For the text-containing cell, return its midpoint in (x, y) coordinate format. 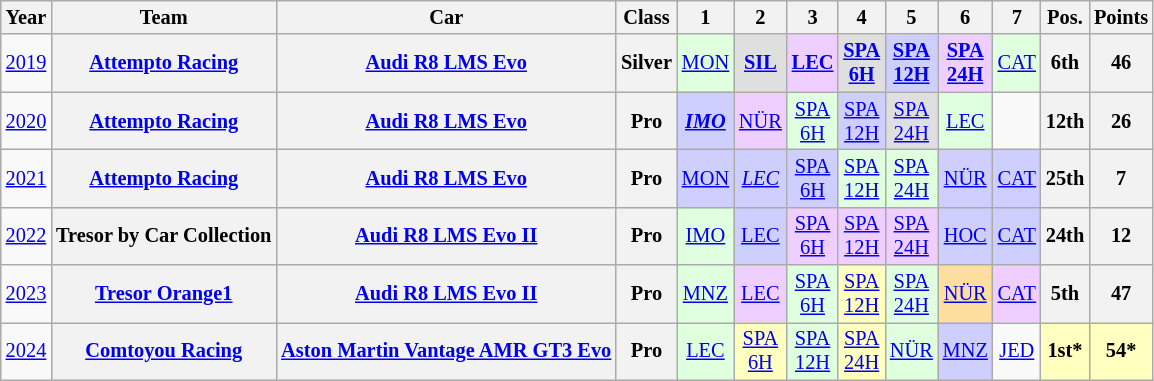
2020 (26, 121)
SIL (760, 63)
4 (862, 17)
Team (164, 17)
24th (1065, 236)
1st* (1065, 351)
46 (1121, 63)
2021 (26, 178)
2019 (26, 63)
12th (1065, 121)
Comtoyou Racing (164, 351)
Year (26, 17)
6 (966, 17)
47 (1121, 294)
JED (1017, 351)
Tresor Orange1 (164, 294)
1 (706, 17)
6th (1065, 63)
3 (813, 17)
25th (1065, 178)
2023 (26, 294)
Aston Martin Vantage AMR GT3 Evo (446, 351)
Points (1121, 17)
Class (646, 17)
5th (1065, 294)
12 (1121, 236)
Car (446, 17)
Tresor by Car Collection (164, 236)
Pos. (1065, 17)
Silver (646, 63)
HOC (966, 236)
26 (1121, 121)
5 (912, 17)
2 (760, 17)
54* (1121, 351)
2022 (26, 236)
2024 (26, 351)
